Extract the (x, y) coordinate from the center of the cell holding the provided text.  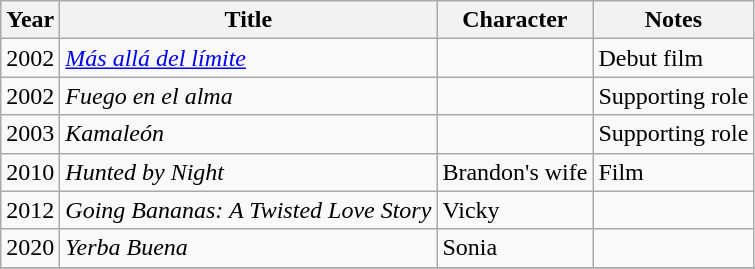
Vicky (515, 210)
Hunted by Night (248, 172)
2020 (30, 248)
Debut film (674, 58)
Year (30, 20)
Fuego en el alma (248, 96)
Title (248, 20)
Kamaleón (248, 134)
Character (515, 20)
2012 (30, 210)
Sonia (515, 248)
2003 (30, 134)
Brandon's wife (515, 172)
Yerba Buena (248, 248)
Film (674, 172)
2010 (30, 172)
Going Bananas: A Twisted Love Story (248, 210)
Más allá del límite (248, 58)
Notes (674, 20)
